Locate the cell with the specified text and output its (x, y) center coordinate. 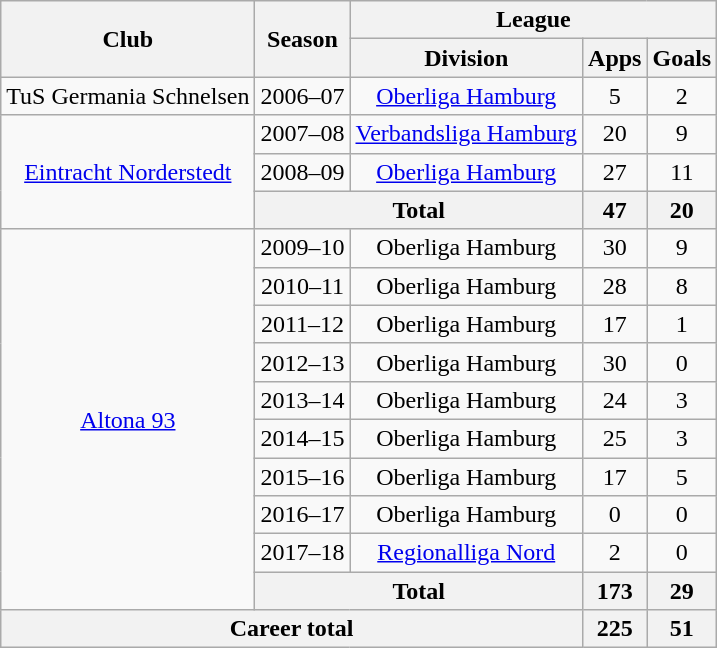
Verbandsliga Hamburg (466, 134)
11 (682, 172)
225 (615, 629)
2007–08 (302, 134)
Club (128, 39)
TuS Germania Schnelsen (128, 96)
2011–12 (302, 324)
2012–13 (302, 362)
2009–10 (302, 248)
25 (615, 438)
League (534, 20)
2006–07 (302, 96)
29 (682, 591)
8 (682, 286)
2015–16 (302, 477)
28 (615, 286)
2016–17 (302, 515)
Eintracht Norderstedt (128, 172)
173 (615, 591)
2008–09 (302, 172)
2013–14 (302, 400)
Altona 93 (128, 420)
1 (682, 324)
Regionalliga Nord (466, 553)
Apps (615, 58)
2014–15 (302, 438)
2010–11 (302, 286)
Season (302, 39)
51 (682, 629)
Goals (682, 58)
47 (615, 210)
27 (615, 172)
24 (615, 400)
Division (466, 58)
Career total (292, 629)
2017–18 (302, 553)
